Identify which cell holds the provided text, then report its (x, y) central coordinate. 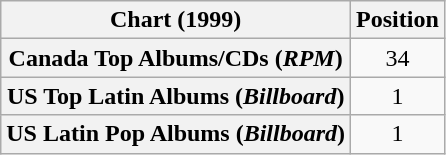
34 (398, 58)
Canada Top Albums/CDs (RPM) (176, 58)
Position (398, 20)
Chart (1999) (176, 20)
US Top Latin Albums (Billboard) (176, 96)
US Latin Pop Albums (Billboard) (176, 134)
